Scan for the cell matching the given text and deliver its [x, y] coordinate at center. 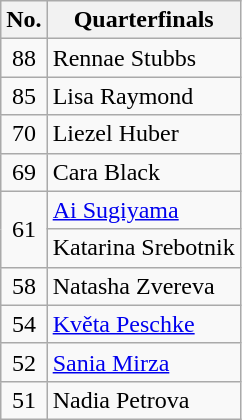
Nadia Petrova [144, 400]
Lisa Raymond [144, 96]
Sania Mirza [144, 362]
Cara Black [144, 172]
85 [24, 96]
Liezel Huber [144, 134]
Květa Peschke [144, 324]
Quarterfinals [144, 20]
Ai Sugiyama [144, 210]
58 [24, 286]
52 [24, 362]
88 [24, 58]
Katarina Srebotnik [144, 248]
No. [24, 20]
69 [24, 172]
Natasha Zvereva [144, 286]
61 [24, 229]
51 [24, 400]
54 [24, 324]
Rennae Stubbs [144, 58]
70 [24, 134]
